Locate the cell with the specified text and output its (X, Y) center coordinate. 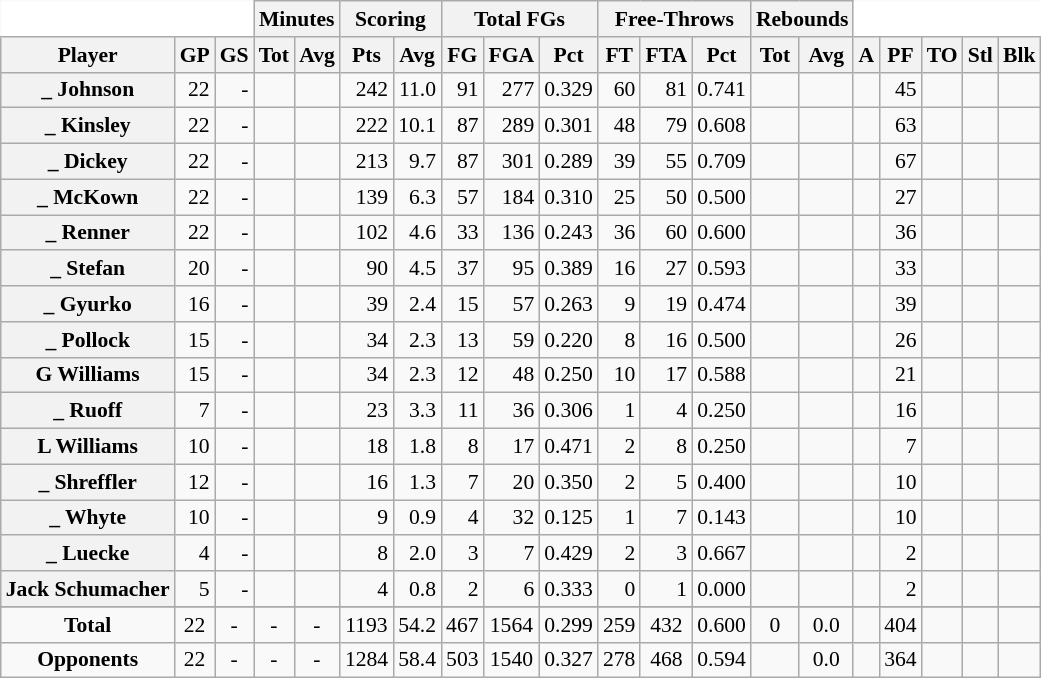
6.3 (417, 197)
467 (462, 625)
102 (366, 233)
2.4 (417, 304)
259 (620, 625)
0.220 (568, 340)
23 (366, 411)
289 (512, 126)
503 (462, 660)
404 (900, 625)
213 (366, 162)
21 (900, 375)
32 (512, 518)
3.3 (417, 411)
1.3 (417, 482)
277 (512, 90)
GP (195, 55)
6 (512, 589)
4.6 (417, 233)
184 (512, 197)
_ Renner (88, 233)
67 (900, 162)
26 (900, 340)
301 (512, 162)
Pts (366, 55)
37 (462, 269)
242 (366, 90)
0.289 (568, 162)
59 (512, 340)
54.2 (417, 625)
G Williams (88, 375)
0.310 (568, 197)
GS (234, 55)
Blk (1020, 55)
19 (666, 304)
432 (666, 625)
0.125 (568, 518)
Total FGs (520, 19)
2.0 (417, 554)
50 (666, 197)
0.143 (722, 518)
_ Whyte (88, 518)
13 (462, 340)
1.8 (417, 447)
0.9 (417, 518)
0.327 (568, 660)
FGA (512, 55)
0.301 (568, 126)
0.471 (568, 447)
91 (462, 90)
1564 (512, 625)
0.243 (568, 233)
_ Pollock (88, 340)
_ McKown (88, 197)
_ Gyurko (88, 304)
90 (366, 269)
63 (900, 126)
0.333 (568, 589)
FT (620, 55)
0.329 (568, 90)
0.350 (568, 482)
Player (88, 55)
136 (512, 233)
25 (620, 197)
_ Ruoff (88, 411)
Opponents (88, 660)
_ Shreffler (88, 482)
9.7 (417, 162)
1540 (512, 660)
Free-Throws (674, 19)
FTA (666, 55)
0.389 (568, 269)
0.400 (722, 482)
1193 (366, 625)
0.667 (722, 554)
11 (462, 411)
1284 (366, 660)
_ Kinsley (88, 126)
58.4 (417, 660)
139 (366, 197)
0.263 (568, 304)
0.608 (722, 126)
0.299 (568, 625)
11.0 (417, 90)
Stl (980, 55)
TO (942, 55)
79 (666, 126)
0.593 (722, 269)
55 (666, 162)
_ Johnson (88, 90)
4.5 (417, 269)
Rebounds (802, 19)
278 (620, 660)
95 (512, 269)
Jack Schumacher (88, 589)
0.741 (722, 90)
468 (666, 660)
18 (366, 447)
Total (88, 625)
Scoring (390, 19)
PF (900, 55)
A (866, 55)
0.306 (568, 411)
364 (900, 660)
0.594 (722, 660)
81 (666, 90)
0.429 (568, 554)
45 (900, 90)
0.000 (722, 589)
_ Luecke (88, 554)
L Williams (88, 447)
0.474 (722, 304)
_ Stefan (88, 269)
10.1 (417, 126)
0.8 (417, 589)
FG (462, 55)
0.709 (722, 162)
_ Dickey (88, 162)
222 (366, 126)
Minutes (297, 19)
0.588 (722, 375)
